Search for the cell housing the specified text and yield its [X, Y] center coordinate. 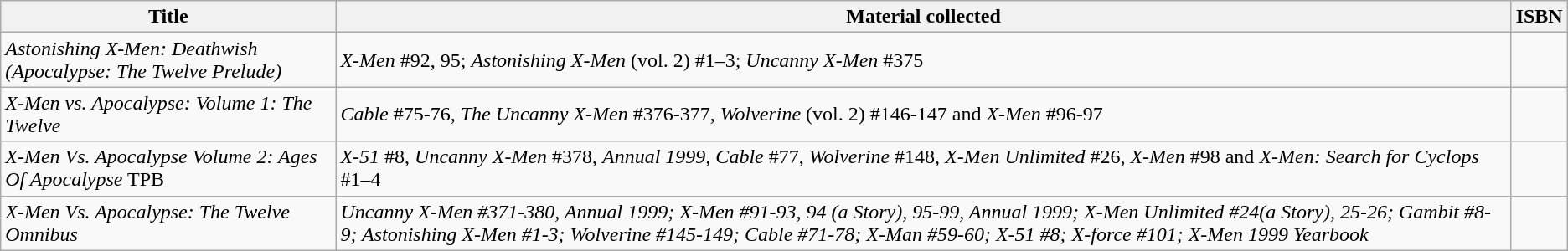
X-51 #8, Uncanny X-Men #378, Annual 1999, Cable #77, Wolverine #148, X-Men Unlimited #26, X-Men #98 and X-Men: Search for Cyclops #1–4 [923, 169]
Cable #75-76, The Uncanny X-Men #376-377, Wolverine (vol. 2) #146-147 and X-Men #96-97 [923, 114]
X-Men Vs. Apocalypse: The Twelve Omnibus [168, 223]
X-Men vs. Apocalypse: Volume 1: The Twelve [168, 114]
X-Men #92, 95; Astonishing X-Men (vol. 2) #1–3; Uncanny X-Men #375 [923, 60]
Astonishing X-Men: Deathwish (Apocalypse: The Twelve Prelude) [168, 60]
Material collected [923, 17]
X-Men Vs. Apocalypse Volume 2: Ages Of Apocalypse TPB [168, 169]
ISBN [1540, 17]
Title [168, 17]
